Output the [x, y] coordinate of the center of the cell containing the given text.  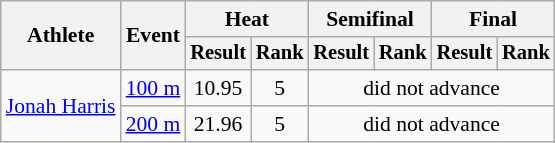
100 m [154, 88]
Final [494, 19]
200 m [154, 124]
Event [154, 36]
Semifinal [370, 19]
Athlete [61, 36]
Jonah Harris [61, 106]
10.95 [218, 88]
Heat [246, 19]
21.96 [218, 124]
